Scan for the cell matching the given text and deliver its (x, y) coordinate at center. 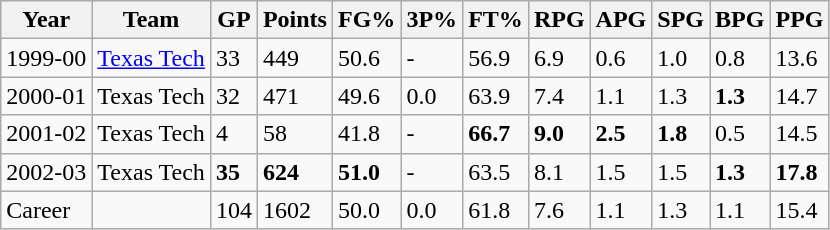
8.1 (559, 172)
2002-03 (46, 172)
49.6 (366, 96)
FT% (496, 20)
50.0 (366, 210)
33 (234, 58)
50.6 (366, 58)
17.8 (800, 172)
APG (621, 20)
6.9 (559, 58)
1.0 (681, 58)
FG% (366, 20)
56.9 (496, 58)
9.0 (559, 134)
61.8 (496, 210)
7.6 (559, 210)
13.6 (800, 58)
0.5 (740, 134)
104 (234, 210)
624 (294, 172)
3P% (432, 20)
SPG (681, 20)
2001-02 (46, 134)
63.9 (496, 96)
51.0 (366, 172)
58 (294, 134)
1.8 (681, 134)
63.5 (496, 172)
449 (294, 58)
66.7 (496, 134)
BPG (740, 20)
RPG (559, 20)
Year (46, 20)
1602 (294, 210)
PPG (800, 20)
15.4 (800, 210)
Points (294, 20)
14.7 (800, 96)
471 (294, 96)
Team (152, 20)
4 (234, 134)
7.4 (559, 96)
35 (234, 172)
2000-01 (46, 96)
14.5 (800, 134)
Career (46, 210)
32 (234, 96)
2.5 (621, 134)
1999-00 (46, 58)
0.8 (740, 58)
0.6 (621, 58)
GP (234, 20)
41.8 (366, 134)
